Detect which cell encompasses the target text, then output its (x, y) center coordinate. 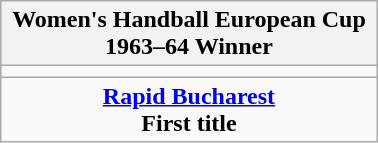
Women's Handball European Cup 1963–64 Winner (189, 34)
Rapid BucharestFirst title (189, 110)
